Output the (X, Y) coordinate of the center of the cell containing the given text.  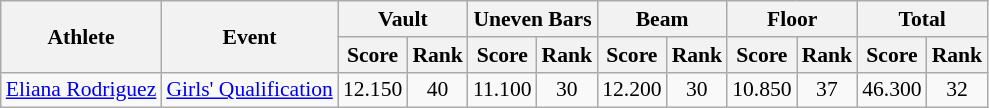
40 (438, 90)
10.850 (762, 90)
Eliana Rodriguez (82, 90)
12.200 (632, 90)
Uneven Bars (532, 19)
Floor (792, 19)
46.300 (892, 90)
Athlete (82, 36)
32 (958, 90)
Girls' Qualification (249, 90)
12.150 (372, 90)
11.100 (502, 90)
Beam (662, 19)
37 (828, 90)
Event (249, 36)
Total (922, 19)
Vault (403, 19)
